Find where the given text appears and provide that cell's center as [x, y] coordinate. 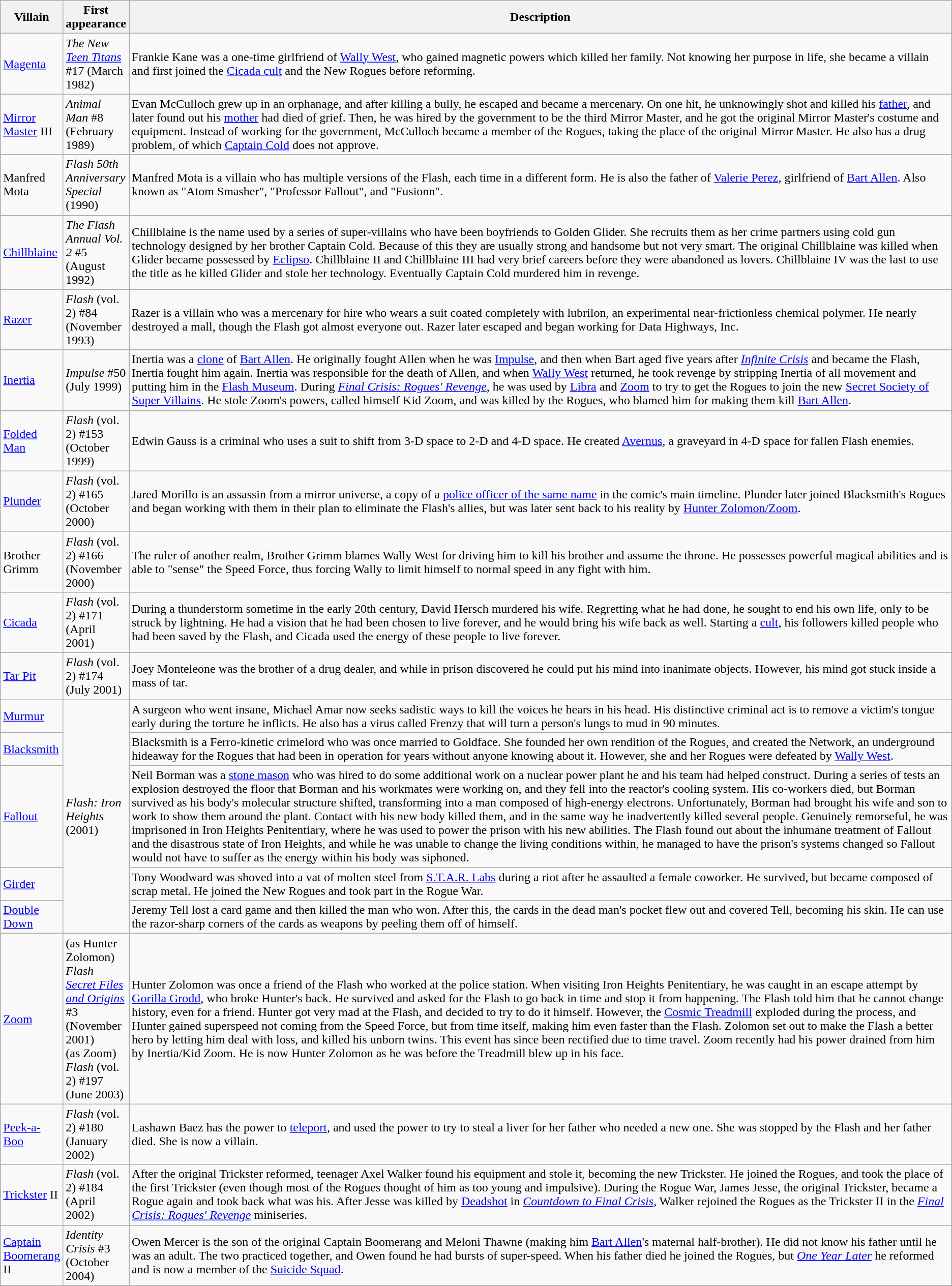
Flash (vol. 2) #174 (July 2001) [96, 676]
Fallout [32, 817]
Cicada [32, 622]
Impulse #50 (July 1999) [96, 380]
Manfred Mota [32, 185]
Murmur [32, 716]
The New Teen Titans #17 (March 1982) [96, 64]
Flash 50th Anniversary Special (1990) [96, 185]
Razer [32, 319]
Flash: Iron Heights (2001) [96, 817]
The Flash Annual Vol. 2 #5 (August 1992) [96, 252]
Blacksmith [32, 750]
Chillblaine [32, 252]
Flash (vol. 2) #184 (April 2002) [96, 1195]
Flash (vol. 2) #171 (April 2001) [96, 622]
Folded Man [32, 440]
Mirror Master III [32, 124]
Flash (vol. 2) #84 (November 1993) [96, 319]
Trickster II [32, 1195]
Flash (vol. 2) #153 (October 1999) [96, 440]
Flash (vol. 2) #180 (January 2002) [96, 1134]
Zoom [32, 1019]
First appearance [96, 17]
(as Hunter Zolomon)Flash Secret Files and Origins #3 (November 2001)(as Zoom)Flash (vol. 2) #197 (June 2003) [96, 1019]
Flash (vol. 2) #165 (October 2000) [96, 501]
Brother Grimm [32, 561]
Tar Pit [32, 676]
Description [541, 17]
Plunder [32, 501]
Magenta [32, 64]
Girder [32, 884]
Peek-a-Boo [32, 1134]
Identity Crisis #3 (October 2004) [96, 1255]
Inertia [32, 380]
Villain [32, 17]
Animal Man #8 (February 1989) [96, 124]
Captain Boomerang II [32, 1255]
Flash (vol. 2) #166 (November 2000) [96, 561]
Double Down [32, 917]
